Provide the [X, Y] coordinate of the cell's center where the given text is located.  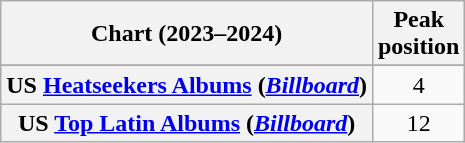
Peakposition [418, 34]
12 [418, 123]
US Heatseekers Albums (Billboard) [187, 85]
Chart (2023–2024) [187, 34]
US Top Latin Albums (Billboard) [187, 123]
4 [418, 85]
